Capture the cell that displays the provided text and extract its (X, Y) central coordinate. 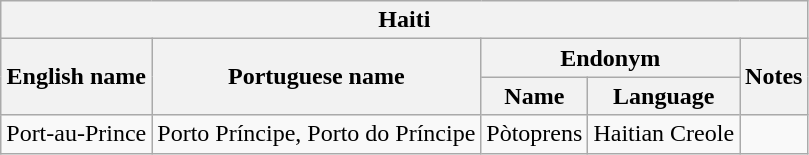
Portuguese name (316, 77)
Language (664, 96)
Haitian Creole (664, 134)
English name (76, 77)
Notes (774, 77)
Endonym (610, 58)
Pòtoprens (534, 134)
Porto Príncipe, Porto do Príncipe (316, 134)
Port-au-Prince (76, 134)
Haiti (404, 20)
Name (534, 96)
